Scan for the cell matching the given text and deliver its [X, Y] coordinate at center. 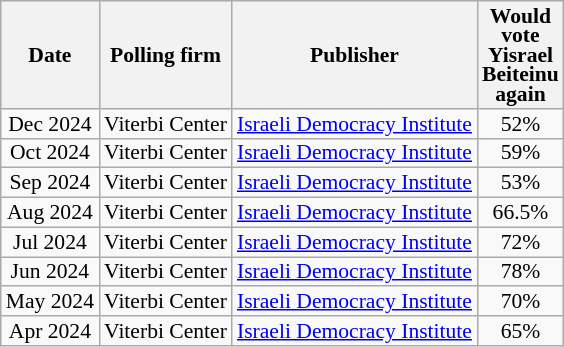
Jul 2024 [50, 242]
65% [520, 331]
72% [520, 242]
Date [50, 55]
Dec 2024 [50, 124]
Oct 2024 [50, 153]
Publisher [354, 55]
52% [520, 124]
59% [520, 153]
May 2024 [50, 302]
Jun 2024 [50, 272]
Aug 2024 [50, 213]
Sep 2024 [50, 183]
53% [520, 183]
WouldvoteYisraelBeiteinuagain [520, 55]
70% [520, 302]
66.5% [520, 213]
78% [520, 272]
Apr 2024 [50, 331]
Polling firm [166, 55]
